Capture the cell that displays the provided text and extract its (X, Y) central coordinate. 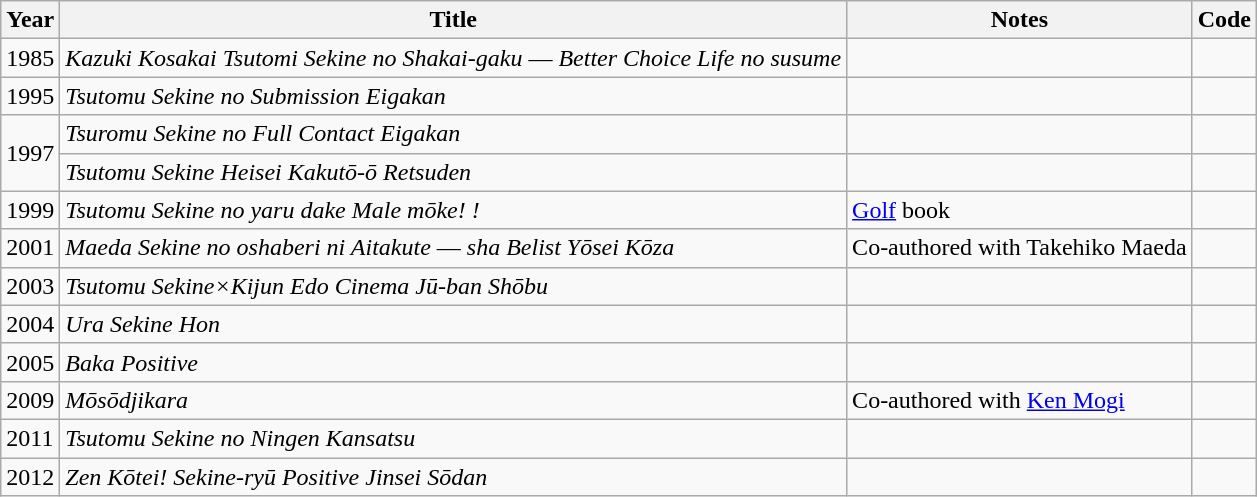
Title (454, 20)
2012 (30, 477)
1999 (30, 210)
Co-authored with Takehiko Maeda (1020, 248)
Mōsōdjikara (454, 400)
2001 (30, 248)
Tsutomu Sekine no Submission Eigakan (454, 96)
Code (1224, 20)
Co-authored with Ken Mogi (1020, 400)
Tsutomu Sekine×Kijun Edo Cinema Jū-ban Shōbu (454, 286)
2005 (30, 362)
2004 (30, 324)
2009 (30, 400)
Baka Positive (454, 362)
Tsutomu Sekine no yaru dake Male mōke! ! (454, 210)
2011 (30, 438)
Year (30, 20)
Tsutomu Sekine no Ningen Kansatsu (454, 438)
Ura Sekine Hon (454, 324)
Zen Kōtei! Sekine-ryū Positive Jinsei Sōdan (454, 477)
1985 (30, 58)
Tsuromu Sekine no Full Contact Eigakan (454, 134)
Kazuki Kosakai Tsutomi Sekine no Shakai-gaku ― Better Choice Life no susume (454, 58)
2003 (30, 286)
1997 (30, 153)
Notes (1020, 20)
1995 (30, 96)
Maeda Sekine no oshaberi ni Aitakute ― sha Belist Yōsei Kōza (454, 248)
Tsutomu Sekine Heisei Kakutō-ō Retsuden (454, 172)
Golf book (1020, 210)
